Locate the cell with the specified text and output its (x, y) center coordinate. 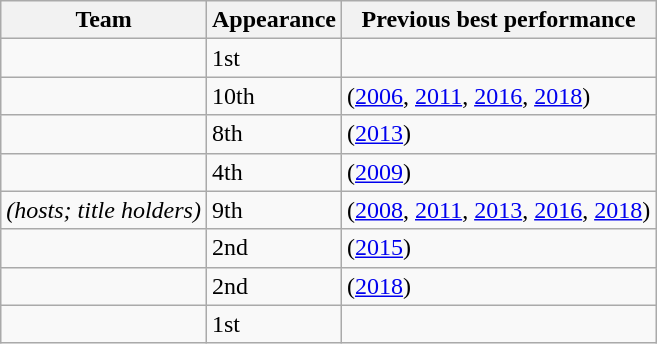
(2009) (499, 172)
(2013) (499, 134)
9th (274, 210)
8th (274, 134)
Previous best performance (499, 20)
(2018) (499, 286)
Appearance (274, 20)
Team (104, 20)
(2006, 2011, 2016, 2018) (499, 96)
4th (274, 172)
(2008, 2011, 2013, 2016, 2018) (499, 210)
(2015) (499, 248)
10th (274, 96)
(hosts; title holders) (104, 210)
